Locate the cell with the specified text and output its [x, y] center coordinate. 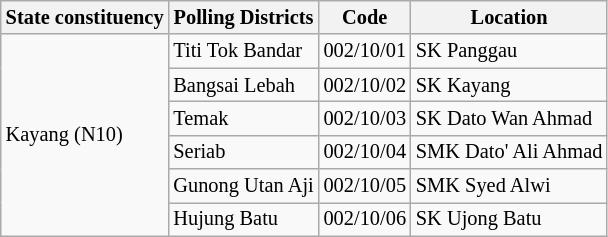
SK Ujong Batu [509, 219]
Titi Tok Bandar [243, 51]
Temak [243, 118]
SMK Syed Alwi [509, 186]
SK Kayang [509, 85]
SK Dato Wan Ahmad [509, 118]
002/10/05 [365, 186]
002/10/02 [365, 85]
002/10/01 [365, 51]
002/10/04 [365, 152]
Location [509, 17]
Seriab [243, 152]
SMK Dato' Ali Ahmad [509, 152]
Bangsai Lebah [243, 85]
Kayang (N10) [85, 135]
Polling Districts [243, 17]
002/10/03 [365, 118]
Gunong Utan Aji [243, 186]
Code [365, 17]
SK Panggau [509, 51]
Hujung Batu [243, 219]
State constituency [85, 17]
002/10/06 [365, 219]
